Return [X, Y] of the center of cell containing provided text 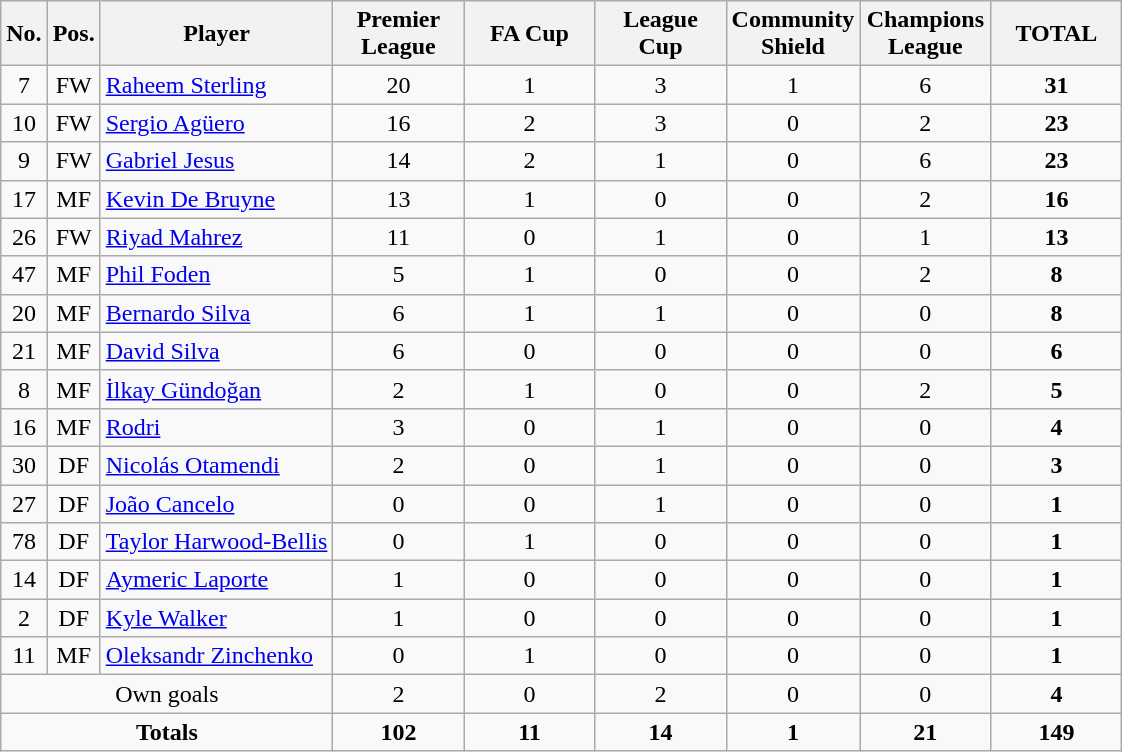
10 [24, 123]
Nicolás Otamendi [216, 465]
Community Shield [793, 34]
26 [24, 237]
Gabriel Jesus [216, 161]
Aymeric Laporte [216, 580]
Sergio Agüero [216, 123]
30 [24, 465]
Taylor Harwood-Bellis [216, 542]
Phil Foden [216, 275]
17 [24, 199]
Champions League [926, 34]
League Cup [660, 34]
Totals [167, 732]
No. [24, 34]
Pos. [74, 34]
27 [24, 503]
9 [24, 161]
Player [216, 34]
Raheem Sterling [216, 85]
78 [24, 542]
47 [24, 275]
David Silva [216, 351]
102 [398, 732]
João Cancelo [216, 503]
İlkay Gündoğan [216, 389]
Rodri [216, 427]
31 [1056, 85]
Bernardo Silva [216, 313]
149 [1056, 732]
7 [24, 85]
FA Cup [530, 34]
Premier League [398, 34]
Kyle Walker [216, 618]
Riyad Mahrez [216, 237]
TOTAL [1056, 34]
Oleksandr Zinchenko [216, 656]
Own goals [167, 694]
Kevin De Bruyne [216, 199]
